For the text-containing cell, return its midpoint in (X, Y) coordinate format. 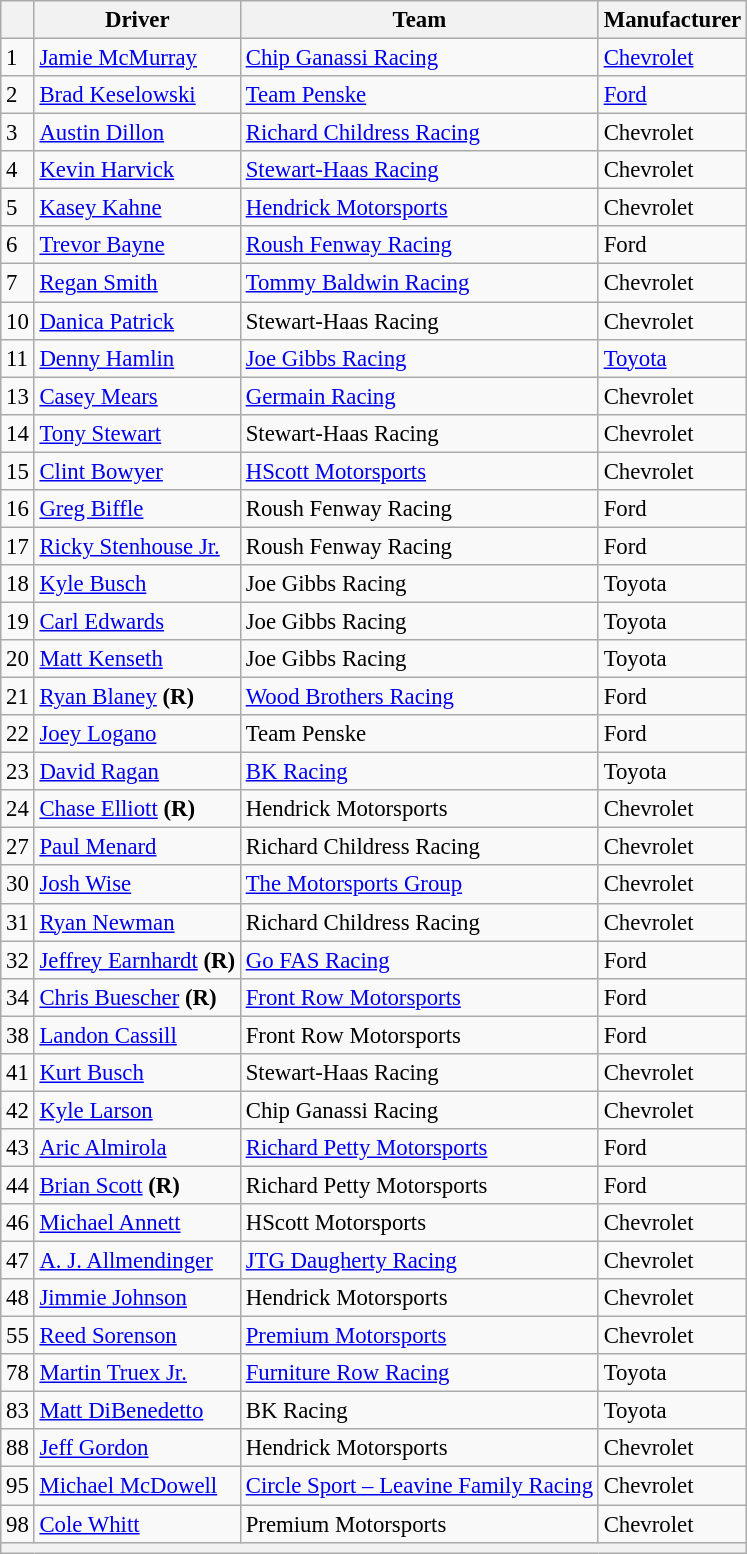
Driver (137, 20)
Circle Sport – Leavine Family Racing (419, 1486)
Joey Logano (137, 734)
Furniture Row Racing (419, 1373)
Michael McDowell (137, 1486)
5 (18, 208)
A. J. Allmendinger (137, 1261)
Regan Smith (137, 283)
3 (18, 133)
30 (18, 885)
David Ragan (137, 772)
Wood Brothers Racing (419, 697)
Danica Patrick (137, 321)
15 (18, 471)
42 (18, 1110)
Greg Biffle (137, 509)
38 (18, 1035)
20 (18, 659)
21 (18, 697)
Reed Sorenson (137, 1336)
Ricky Stenhouse Jr. (137, 546)
Kasey Kahne (137, 208)
Denny Hamlin (137, 358)
88 (18, 1449)
Cole Whitt (137, 1524)
Manufacturer (672, 20)
17 (18, 546)
Clint Bowyer (137, 471)
Kyle Larson (137, 1110)
22 (18, 734)
24 (18, 809)
41 (18, 1073)
95 (18, 1486)
Kyle Busch (137, 584)
The Motorsports Group (419, 885)
11 (18, 358)
44 (18, 1185)
Chase Elliott (R) (137, 809)
Jeff Gordon (137, 1449)
Michael Annett (137, 1223)
Casey Mears (137, 396)
Tommy Baldwin Racing (419, 283)
19 (18, 621)
Jeffrey Earnhardt (R) (137, 960)
Josh Wise (137, 885)
18 (18, 584)
Kurt Busch (137, 1073)
23 (18, 772)
31 (18, 922)
34 (18, 997)
Brian Scott (R) (137, 1185)
98 (18, 1524)
Kevin Harvick (137, 170)
48 (18, 1298)
Trevor Bayne (137, 245)
2 (18, 95)
JTG Daugherty Racing (419, 1261)
6 (18, 245)
55 (18, 1336)
47 (18, 1261)
Germain Racing (419, 396)
32 (18, 960)
16 (18, 509)
Chris Buescher (R) (137, 997)
Team (419, 20)
Martin Truex Jr. (137, 1373)
10 (18, 321)
4 (18, 170)
43 (18, 1148)
83 (18, 1411)
1 (18, 58)
Aric Almirola (137, 1148)
Paul Menard (137, 847)
Landon Cassill (137, 1035)
14 (18, 433)
Go FAS Racing (419, 960)
13 (18, 396)
7 (18, 283)
Jimmie Johnson (137, 1298)
Tony Stewart (137, 433)
78 (18, 1373)
Brad Keselowski (137, 95)
Matt DiBenedetto (137, 1411)
Carl Edwards (137, 621)
Jamie McMurray (137, 58)
Matt Kenseth (137, 659)
Ryan Newman (137, 922)
Austin Dillon (137, 133)
Ryan Blaney (R) (137, 697)
27 (18, 847)
46 (18, 1223)
